From the cell containing the given text, extract its center point as (x, y) coordinate. 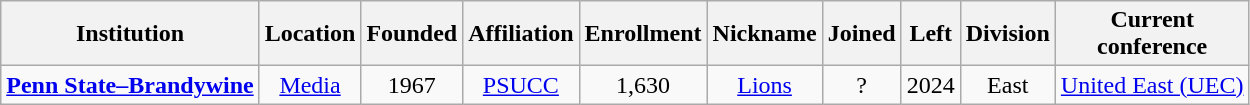
Left (930, 34)
Currentconference (1152, 34)
2024 (930, 85)
East (1008, 85)
Affiliation (521, 34)
? (862, 85)
PSUCC (521, 85)
Enrollment (643, 34)
Founded (412, 34)
Media (310, 85)
Nickname (764, 34)
United East (UEC) (1152, 85)
Division (1008, 34)
Location (310, 34)
1967 (412, 85)
1,630 (643, 85)
Penn State–Brandywine (130, 85)
Joined (862, 34)
Institution (130, 34)
Lions (764, 85)
